Scan for the cell matching the given text and deliver its [X, Y] coordinate at center. 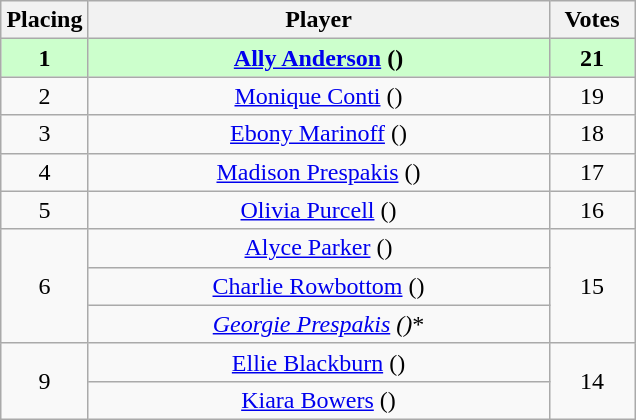
Olivia Purcell () [318, 210]
4 [44, 172]
Ebony Marinoff () [318, 134]
16 [592, 210]
19 [592, 96]
18 [592, 134]
2 [44, 96]
1 [44, 58]
15 [592, 286]
Georgie Prespakis ()* [318, 324]
17 [592, 172]
9 [44, 381]
Alyce Parker () [318, 248]
Kiara Bowers () [318, 400]
Madison Prespakis () [318, 172]
6 [44, 286]
Player [318, 20]
3 [44, 134]
5 [44, 210]
14 [592, 381]
Votes [592, 20]
Charlie Rowbottom () [318, 286]
Ally Anderson () [318, 58]
Placing [44, 20]
21 [592, 58]
Monique Conti () [318, 96]
Ellie Blackburn () [318, 362]
